Capture the cell that displays the provided text and extract its (X, Y) central coordinate. 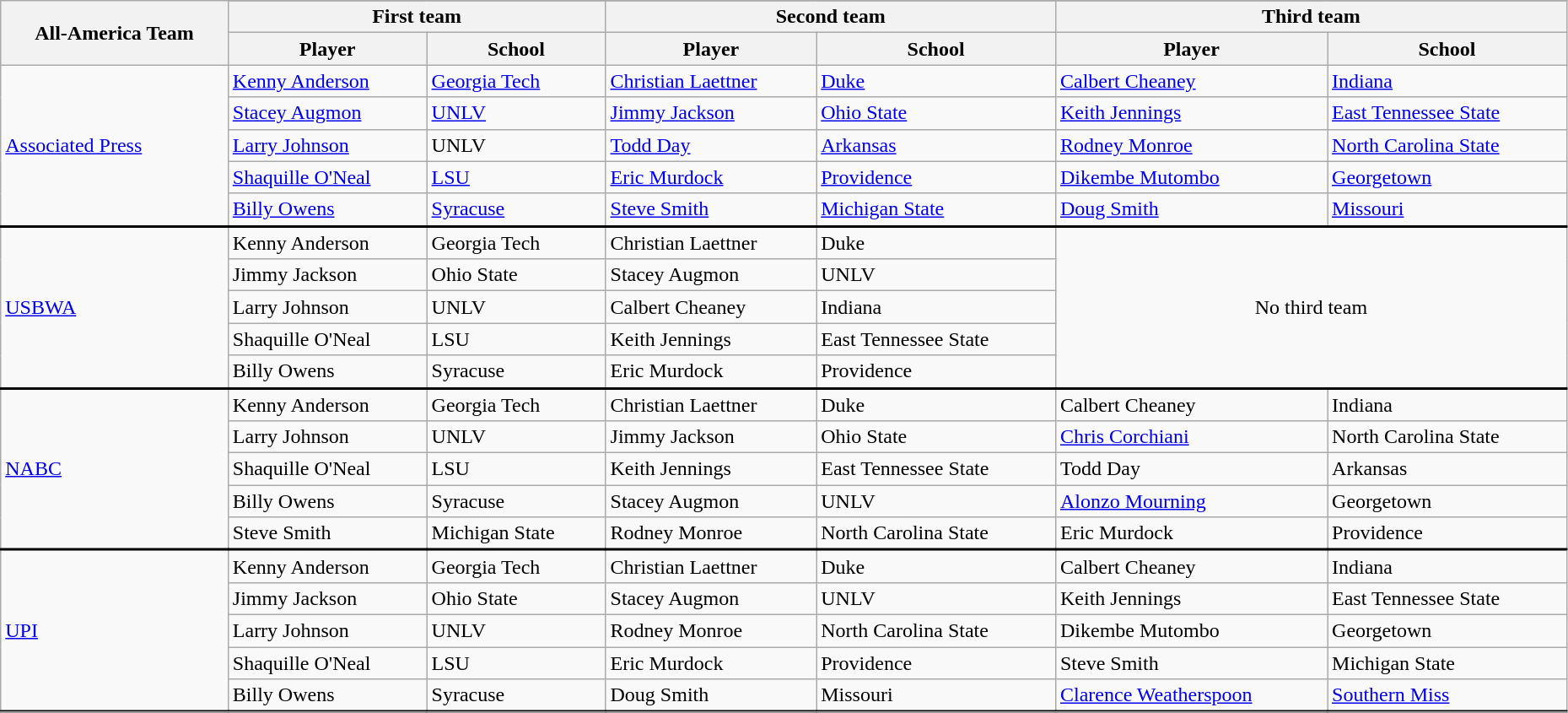
Second team (830, 17)
Southern Miss (1447, 695)
Third team (1311, 17)
Associated Press (115, 145)
No third team (1311, 307)
First team (417, 17)
All-America Team (115, 33)
USBWA (115, 307)
Alonzo Mourning (1191, 501)
UPI (115, 631)
NABC (115, 469)
Chris Corchiani (1191, 437)
Clarence Weatherspoon (1191, 695)
